Extract the [X, Y] coordinate from the center of the cell holding the provided text.  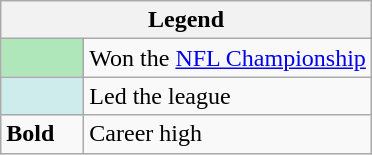
Bold [42, 134]
Career high [228, 134]
Led the league [228, 96]
Legend [186, 20]
Won the NFL Championship [228, 58]
